Locate the cell with the specified text and output its [X, Y] center coordinate. 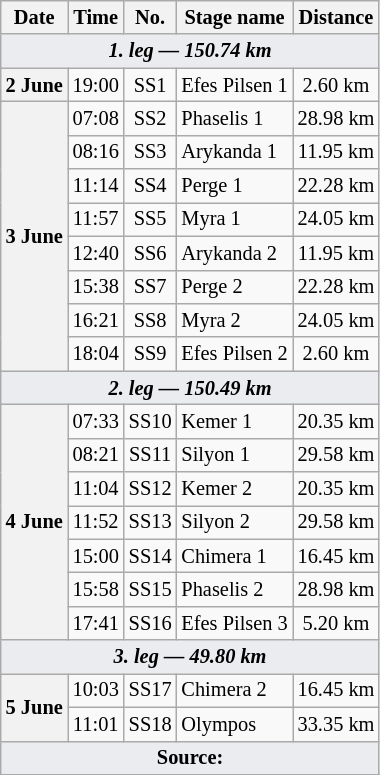
SS15 [150, 589]
33.35 km [336, 724]
SS16 [150, 623]
11:01 [96, 724]
4 June [34, 522]
SS9 [150, 354]
SS5 [150, 219]
Efes Pilsen 3 [234, 623]
Myra 1 [234, 219]
07:33 [96, 421]
08:21 [96, 455]
Kemer 1 [234, 421]
Chimera 2 [234, 690]
SS13 [150, 522]
SS6 [150, 253]
Silyon 2 [234, 522]
SS7 [150, 287]
11:52 [96, 522]
19:00 [96, 85]
SS1 [150, 85]
SS12 [150, 489]
Olympos [234, 724]
11:04 [96, 489]
2 June [34, 85]
Efes Pilsen 2 [234, 354]
SS2 [150, 118]
SS4 [150, 186]
SS3 [150, 152]
15:38 [96, 287]
Perge 1 [234, 186]
15:00 [96, 556]
SS18 [150, 724]
Source: [190, 758]
SS8 [150, 320]
3 June [34, 236]
Date [34, 17]
SS10 [150, 421]
Distance [336, 17]
SS14 [150, 556]
Time [96, 17]
Arykanda 2 [234, 253]
07:08 [96, 118]
Arykanda 1 [234, 152]
Perge 2 [234, 287]
No. [150, 17]
Phaselis 2 [234, 589]
5.20 km [336, 623]
Kemer 2 [234, 489]
11:14 [96, 186]
2. leg — 150.49 km [190, 388]
17:41 [96, 623]
16:21 [96, 320]
SS11 [150, 455]
5 June [34, 706]
Stage name [234, 17]
Myra 2 [234, 320]
1. leg — 150.74 km [190, 51]
11:57 [96, 219]
Efes Pilsen 1 [234, 85]
15:58 [96, 589]
12:40 [96, 253]
Phaselis 1 [234, 118]
08:16 [96, 152]
Chimera 1 [234, 556]
18:04 [96, 354]
SS17 [150, 690]
10:03 [96, 690]
3. leg — 49.80 km [190, 657]
Silyon 1 [234, 455]
